Return [x, y] of the center of cell containing provided text 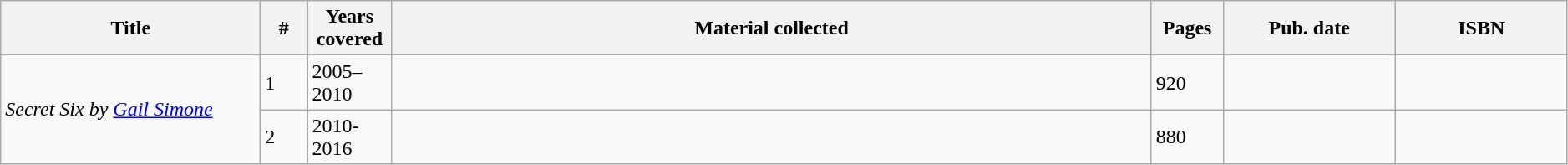
Pub. date [1309, 28]
ISBN [1481, 28]
2010-2016 [349, 137]
2 [284, 137]
1 [284, 82]
Secret Six by Gail Simone [130, 110]
Years covered [349, 28]
# [284, 28]
Pages [1187, 28]
Material collected [772, 28]
880 [1187, 137]
Title [130, 28]
920 [1187, 82]
2005–2010 [349, 82]
